Identify which cell holds the provided text, then report its [x, y] central coordinate. 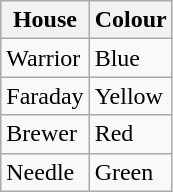
Green [130, 172]
House [45, 20]
Brewer [45, 134]
Colour [130, 20]
Needle [45, 172]
Red [130, 134]
Warrior [45, 58]
Yellow [130, 96]
Faraday [45, 96]
Blue [130, 58]
